Determine the [X, Y] coordinate at the center of the cell enclosing the given text.  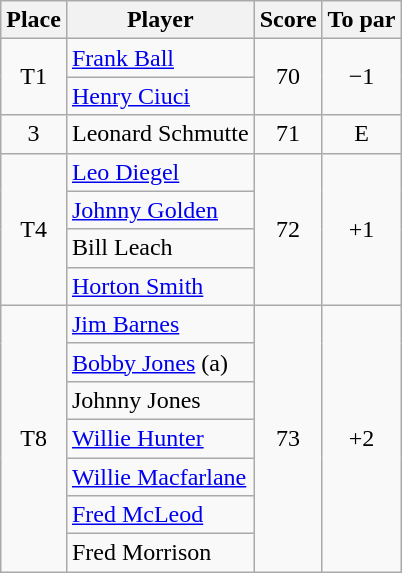
Frank Ball [160, 58]
3 [34, 134]
Leo Diegel [160, 172]
70 [288, 77]
Score [288, 20]
Johnny Jones [160, 400]
Bobby Jones (a) [160, 362]
Willie Hunter [160, 438]
+2 [362, 438]
72 [288, 229]
E [362, 134]
71 [288, 134]
Fred McLeod [160, 515]
To par [362, 20]
Willie Macfarlane [160, 477]
Place [34, 20]
Bill Leach [160, 248]
+1 [362, 229]
Fred Morrison [160, 553]
73 [288, 438]
Player [160, 20]
Jim Barnes [160, 324]
−1 [362, 77]
T8 [34, 438]
T1 [34, 77]
Leonard Schmutte [160, 134]
Horton Smith [160, 286]
Henry Ciuci [160, 96]
Johnny Golden [160, 210]
T4 [34, 229]
